Return (X, Y) of the center of cell containing provided text 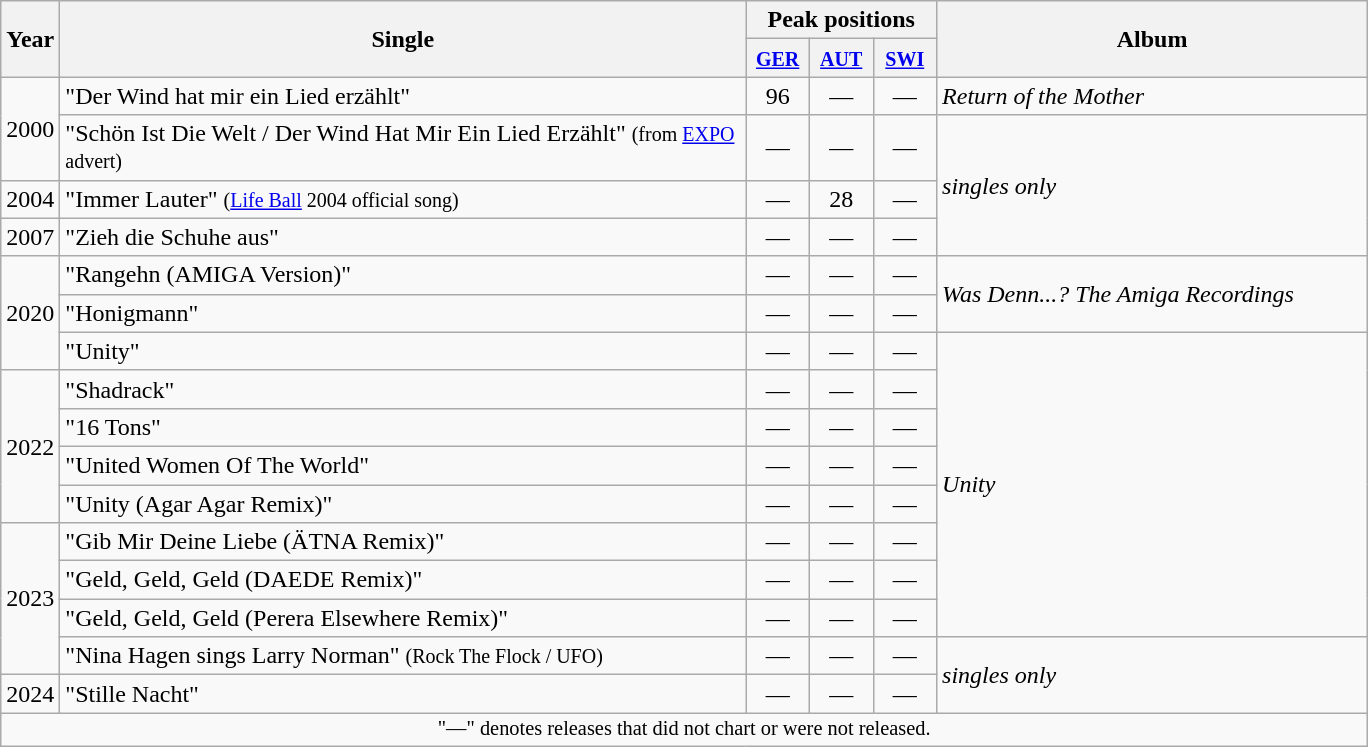
Album (1152, 39)
"Geld, Geld, Geld (Perera Elsewhere Remix)" (403, 618)
2020 (30, 313)
28 (841, 199)
"Immer Lauter" (Life Ball 2004 official song) (403, 199)
"Rangehn (AMIGA Version)" (403, 275)
"Stille Nacht" (403, 694)
"Shadrack" (403, 389)
"Gib Mir Deine Liebe (ÄTNA Remix)" (403, 542)
AUT (841, 58)
2023 (30, 599)
"Der Wind hat mir ein Lied erzählt" (403, 96)
"Geld, Geld, Geld (DAEDE Remix)" (403, 580)
"Schön Ist Die Welt / Der Wind Hat Mir Ein Lied Erzählt" (from EXPO advert) (403, 148)
2000 (30, 128)
GER (778, 58)
"Unity (Agar Agar Remix)" (403, 503)
2024 (30, 694)
2004 (30, 199)
Unity (1152, 484)
"United Women Of The World" (403, 465)
Return of the Mother (1152, 96)
"Honigmann" (403, 313)
Was Denn...? The Amiga Recordings (1152, 294)
Single (403, 39)
Year (30, 39)
2007 (30, 237)
"Unity" (403, 351)
"Zieh die Schuhe aus" (403, 237)
SWI (905, 58)
"16 Tons" (403, 427)
"Nina Hagen sings Larry Norman" (Rock The Flock / UFO) (403, 656)
2022 (30, 446)
Peak positions (842, 20)
"—" denotes releases that did not chart or were not released. (684, 730)
96 (778, 96)
